For the text-containing cell, return its midpoint in (x, y) coordinate format. 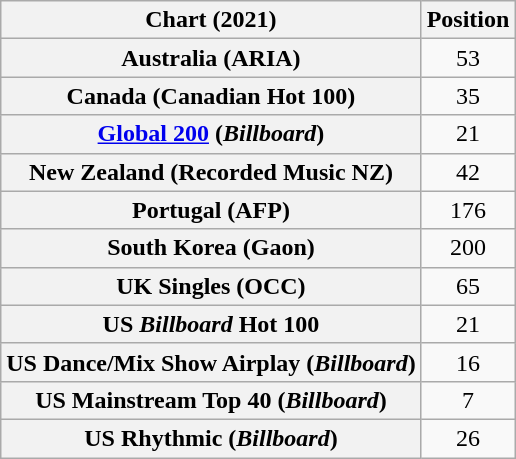
65 (468, 286)
Australia (ARIA) (211, 58)
New Zealand (Recorded Music NZ) (211, 172)
7 (468, 400)
Portugal (AFP) (211, 210)
35 (468, 96)
176 (468, 210)
Position (468, 20)
South Korea (Gaon) (211, 248)
Global 200 (Billboard) (211, 134)
US Rhythmic (Billboard) (211, 438)
US Dance/Mix Show Airplay (Billboard) (211, 362)
Chart (2021) (211, 20)
16 (468, 362)
Canada (Canadian Hot 100) (211, 96)
US Billboard Hot 100 (211, 324)
42 (468, 172)
US Mainstream Top 40 (Billboard) (211, 400)
26 (468, 438)
53 (468, 58)
UK Singles (OCC) (211, 286)
200 (468, 248)
